Output the (X, Y) coordinate of the center of the cell containing the given text.  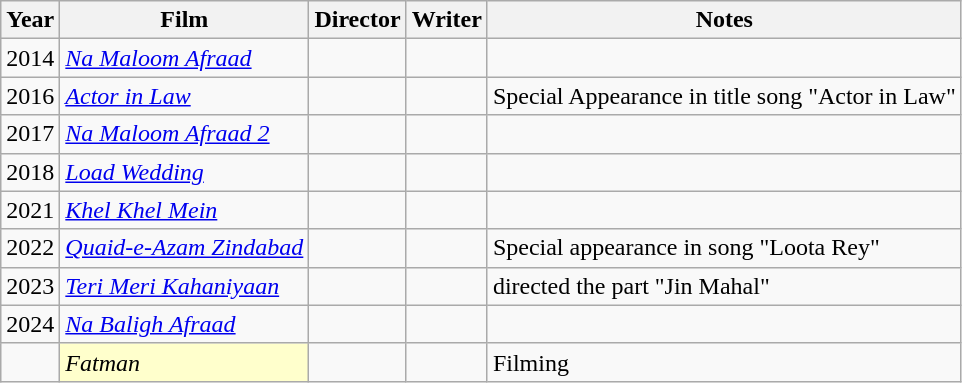
Film (184, 20)
Filming (724, 362)
Writer (446, 20)
Na Maloom Afraad 2 (184, 134)
Na Maloom Afraad (184, 58)
2024 (30, 324)
Notes (724, 20)
directed the part "Jin Mahal" (724, 286)
2022 (30, 248)
2017 (30, 134)
2018 (30, 172)
Load Wedding (184, 172)
Director (358, 20)
Special appearance in song "Loota Rey" (724, 248)
Teri Meri Kahaniyaan (184, 286)
Quaid-e-Azam Zindabad (184, 248)
2021 (30, 210)
Na Baligh Afraad (184, 324)
2023 (30, 286)
Khel Khel Mein (184, 210)
Actor in Law (184, 96)
Fatman (184, 362)
Special Appearance in title song "Actor in Law" (724, 96)
Year (30, 20)
2016 (30, 96)
2014 (30, 58)
